Pinpoint the cell where the given text exists, returning its [X, Y] midpoint coordinate. 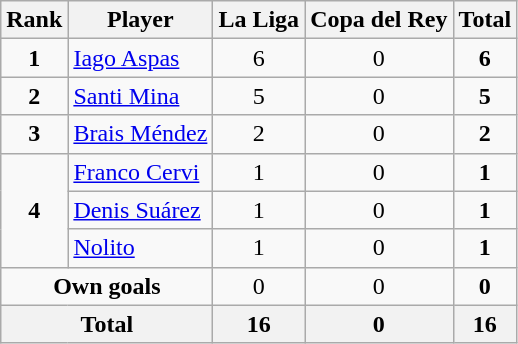
Own goals [107, 286]
Denis Suárez [140, 210]
Santi Mina [140, 96]
4 [34, 210]
Copa del Rey [379, 20]
La Liga [259, 20]
Nolito [140, 248]
3 [34, 134]
Franco Cervi [140, 172]
Iago Aspas [140, 58]
Rank [34, 20]
Brais Méndez [140, 134]
Player [140, 20]
